Pinpoint the cell where the given text exists, returning its [x, y] midpoint coordinate. 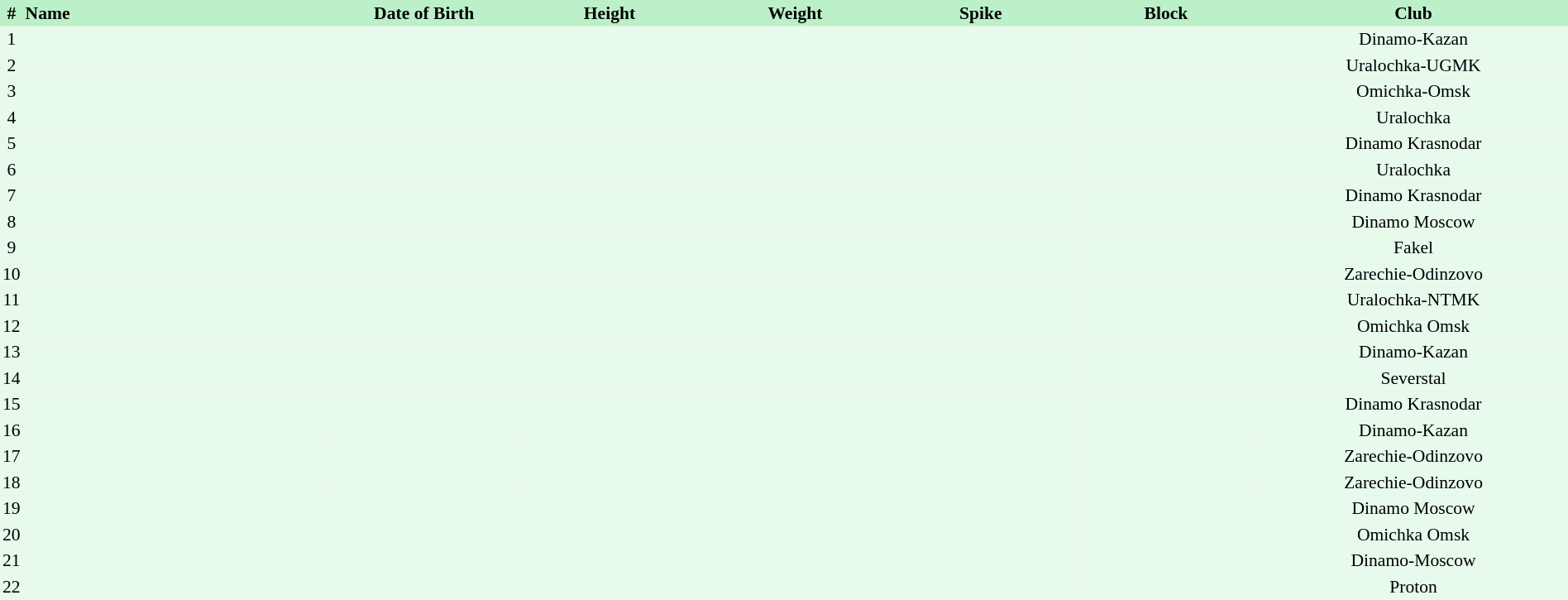
11 [12, 300]
3 [12, 91]
4 [12, 118]
1 [12, 40]
18 [12, 482]
Omichka-Omsk [1413, 91]
Proton [1413, 587]
Block [1166, 13]
Date of Birth [424, 13]
Spike [981, 13]
22 [12, 587]
Name [177, 13]
8 [12, 222]
Fakel [1413, 248]
15 [12, 404]
5 [12, 144]
6 [12, 170]
# [12, 13]
Height [610, 13]
16 [12, 430]
2 [12, 65]
14 [12, 378]
10 [12, 274]
19 [12, 508]
20 [12, 535]
Severstal [1413, 378]
Weight [795, 13]
7 [12, 195]
21 [12, 561]
13 [12, 353]
12 [12, 326]
Uralochka-UGMK [1413, 65]
9 [12, 248]
Club [1413, 13]
17 [12, 457]
Dinamo-Moscow [1413, 561]
Uralochka-NTMK [1413, 300]
